For the text-containing cell, return its midpoint in [x, y] coordinate format. 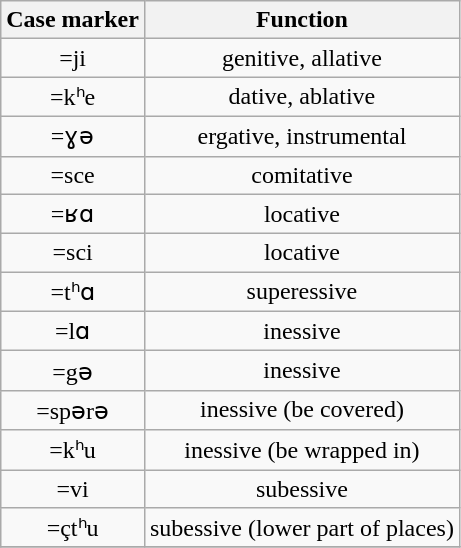
dative, ablative [302, 97]
Case marker [73, 20]
=kʰe [73, 97]
=tʰɑ [73, 292]
=gə [73, 371]
=sci [73, 253]
=spərə [73, 410]
Function [302, 20]
=çtʰu [73, 528]
subessive [302, 489]
genitive, allative [302, 58]
=lɑ [73, 331]
inessive (be covered) [302, 410]
=vi [73, 489]
inessive (be wrapped in) [302, 450]
=ji [73, 58]
=ʁɑ [73, 214]
=ɣə [73, 136]
superessive [302, 292]
=kʰu [73, 450]
comitative [302, 175]
=sce [73, 175]
ergative, instrumental [302, 136]
subessive (lower part of places) [302, 528]
